For the text-containing cell, return its midpoint in (x, y) coordinate format. 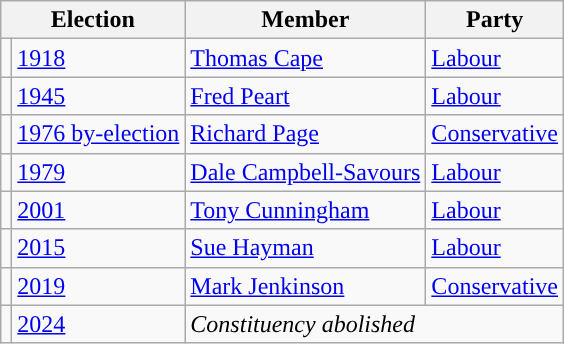
1945 (98, 96)
2019 (98, 286)
Tony Cunningham (306, 210)
Election (93, 20)
Thomas Cape (306, 58)
2001 (98, 210)
Constituency abolished (374, 324)
Member (306, 20)
Mark Jenkinson (306, 286)
Sue Hayman (306, 248)
2024 (98, 324)
Richard Page (306, 134)
1979 (98, 172)
2015 (98, 248)
1918 (98, 58)
Party (495, 20)
Fred Peart (306, 96)
1976 by-election (98, 134)
Dale Campbell-Savours (306, 172)
